Return the (X, Y) coordinate for the center point of the cell that contains the specified text.  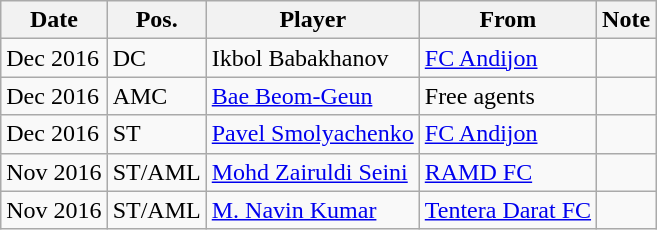
Player (312, 20)
M. Navin Kumar (312, 210)
Pos. (156, 20)
Ikbol Babakhanov (312, 58)
Note (626, 20)
Tentera Darat FC (508, 210)
Mohd Zairuldi Seini (312, 172)
From (508, 20)
Pavel Smolyachenko (312, 134)
Bae Beom-Geun (312, 96)
RAMD FC (508, 172)
Date (54, 20)
ST (156, 134)
AMC (156, 96)
DC (156, 58)
Free agents (508, 96)
